Return the (X, Y) coordinate for the center point of the cell that contains the specified text.  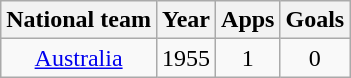
National team (79, 20)
1955 (186, 58)
Goals (315, 20)
0 (315, 58)
Australia (79, 58)
1 (248, 58)
Apps (248, 20)
Year (186, 20)
